Search for the cell housing the specified text and yield its [x, y] center coordinate. 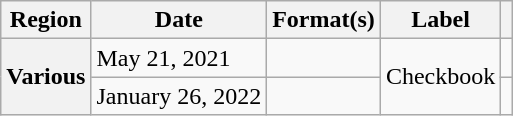
Date [179, 20]
January 26, 2022 [179, 96]
Label [440, 20]
Various [46, 77]
May 21, 2021 [179, 58]
Format(s) [324, 20]
Checkbook [440, 77]
Region [46, 20]
